Capture the cell that displays the provided text and extract its (x, y) central coordinate. 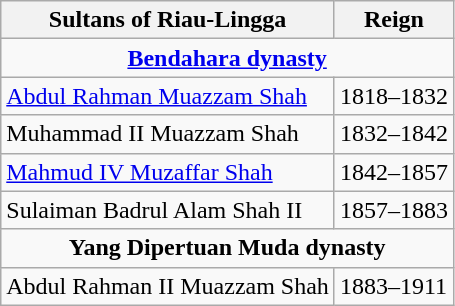
1832–1842 (394, 134)
Mahmud IV Muzaffar Shah (168, 172)
Muhammad II Muazzam Shah (168, 134)
Bendahara dynasty (228, 58)
1842–1857 (394, 172)
1818–1832 (394, 96)
Reign (394, 20)
Sulaiman Badrul Alam Shah II (168, 210)
Yang Dipertuan Muda dynasty (228, 248)
1857–1883 (394, 210)
Abdul Rahman II Muazzam Shah (168, 286)
Abdul Rahman Muazzam Shah (168, 96)
1883–1911 (394, 286)
Sultans of Riau-Lingga (168, 20)
